Output the (X, Y) coordinate of the center of the cell containing the given text.  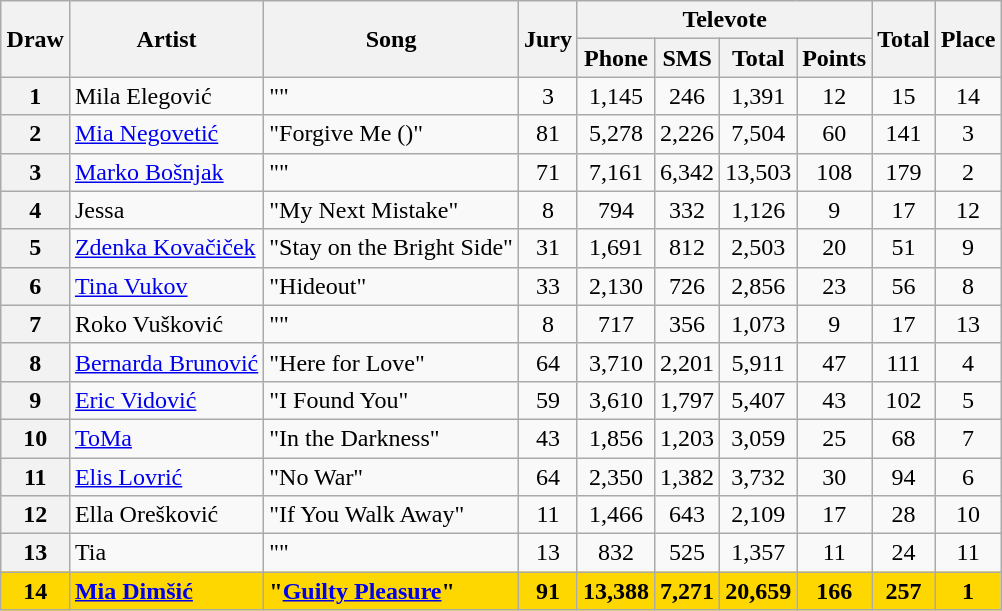
33 (548, 286)
7,161 (616, 172)
28 (904, 515)
Roko Vušković (166, 324)
717 (616, 324)
1,357 (758, 553)
"Guilty Pleasure" (392, 591)
812 (688, 248)
81 (548, 134)
59 (548, 400)
"Forgive Me ()" (392, 134)
94 (904, 477)
166 (834, 591)
24 (904, 553)
"In the Darkness" (392, 438)
"No War" (392, 477)
332 (688, 210)
51 (904, 248)
5,407 (758, 400)
Mia Negovetić (166, 134)
Eric Vidović (166, 400)
"My Next Mistake" (392, 210)
25 (834, 438)
1,466 (616, 515)
832 (616, 553)
"If You Walk Away" (392, 515)
6,342 (688, 172)
20,659 (758, 591)
Bernarda Brunović (166, 362)
108 (834, 172)
Tina Vukov (166, 286)
Points (834, 58)
1,145 (616, 96)
1,691 (616, 248)
Draw (35, 39)
2,856 (758, 286)
5,911 (758, 362)
13,503 (758, 172)
15 (904, 96)
47 (834, 362)
1,126 (758, 210)
2,130 (616, 286)
111 (904, 362)
102 (904, 400)
2,226 (688, 134)
Elis Lovrić (166, 477)
1,797 (688, 400)
726 (688, 286)
30 (834, 477)
2,503 (758, 248)
Jury (548, 39)
1,856 (616, 438)
2,201 (688, 362)
Place (968, 39)
71 (548, 172)
Song (392, 39)
3,059 (758, 438)
525 (688, 553)
Mila Elegović (166, 96)
2,109 (758, 515)
Mia Dimšić (166, 591)
Marko Bošnjak (166, 172)
1,073 (758, 324)
794 (616, 210)
Tia (166, 553)
91 (548, 591)
"Here for Love" (392, 362)
141 (904, 134)
SMS (688, 58)
13,388 (616, 591)
"Hideout" (392, 286)
20 (834, 248)
Ella Orešković (166, 515)
Zdenka Kovačiček (166, 248)
1,203 (688, 438)
5,278 (616, 134)
Phone (616, 58)
68 (904, 438)
643 (688, 515)
246 (688, 96)
60 (834, 134)
Televote (724, 20)
7,504 (758, 134)
1,382 (688, 477)
257 (904, 591)
ToMa (166, 438)
356 (688, 324)
Jessa (166, 210)
3,610 (616, 400)
31 (548, 248)
2,350 (616, 477)
1,391 (758, 96)
7,271 (688, 591)
179 (904, 172)
"Stay on the Bright Side" (392, 248)
Artist (166, 39)
23 (834, 286)
56 (904, 286)
3,732 (758, 477)
3,710 (616, 362)
"I Found You" (392, 400)
